Search for the cell housing the specified text and yield its (X, Y) center coordinate. 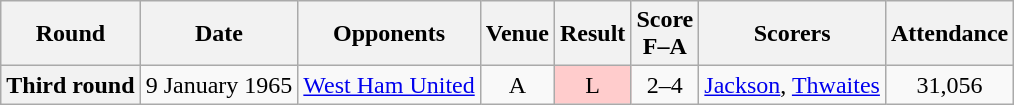
31,056 (949, 85)
Round (70, 34)
Third round (70, 85)
Attendance (949, 34)
Date (219, 34)
Venue (517, 34)
Jackson, Thwaites (792, 85)
2–4 (665, 85)
L (592, 85)
Scorers (792, 34)
Opponents (389, 34)
Result (592, 34)
ScoreF–A (665, 34)
West Ham United (389, 85)
9 January 1965 (219, 85)
A (517, 85)
